Return the [x, y] coordinate for the center point of the cell that contains the specified text.  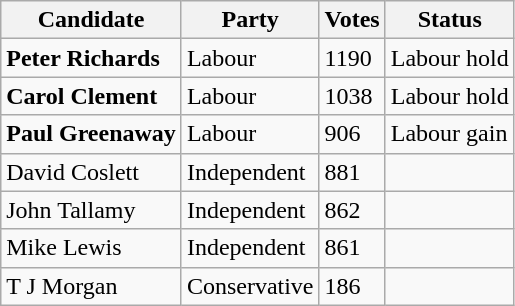
John Tallamy [92, 210]
Labour gain [450, 134]
906 [352, 134]
862 [352, 210]
861 [352, 248]
Peter Richards [92, 58]
186 [352, 286]
Conservative [250, 286]
Status [450, 20]
David Coslett [92, 172]
Carol Clement [92, 96]
1190 [352, 58]
Party [250, 20]
Votes [352, 20]
881 [352, 172]
Paul Greenaway [92, 134]
T J Morgan [92, 286]
Mike Lewis [92, 248]
1038 [352, 96]
Candidate [92, 20]
